Search for the cell housing the specified text and yield its [X, Y] center coordinate. 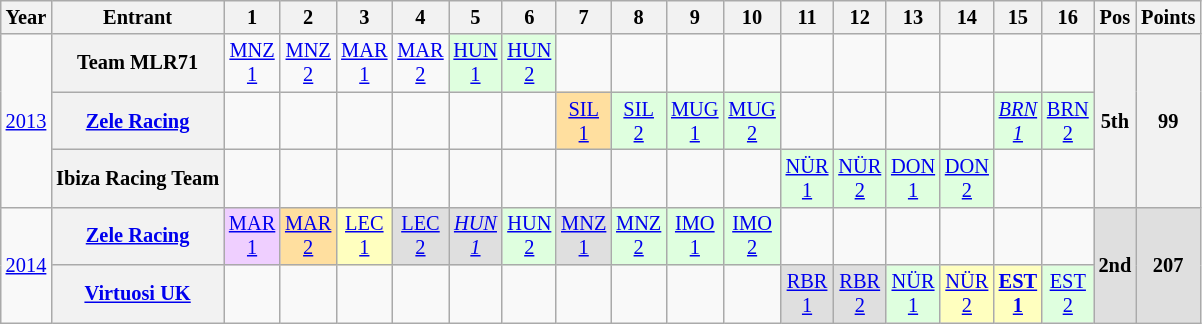
SIL2 [638, 121]
BRN2 [1068, 121]
6 [529, 17]
MUG1 [694, 121]
2 [308, 17]
Points [1168, 17]
Ibiza Racing Team [138, 178]
RBR1 [808, 294]
Virtuosi UK [138, 294]
4 [420, 17]
MUG2 [752, 121]
IMO2 [752, 236]
5 [476, 17]
15 [1018, 17]
5th [1116, 120]
14 [967, 17]
DON2 [967, 178]
LEC2 [420, 236]
8 [638, 17]
EST1 [1018, 294]
3 [364, 17]
11 [808, 17]
Pos [1116, 17]
RBR2 [860, 294]
IMO1 [694, 236]
Team MLR71 [138, 63]
13 [913, 17]
EST2 [1068, 294]
10 [752, 17]
2014 [26, 264]
Entrant [138, 17]
2013 [26, 120]
2nd [1116, 264]
LEC1 [364, 236]
1 [252, 17]
BRN1 [1018, 121]
99 [1168, 120]
207 [1168, 264]
16 [1068, 17]
DON1 [913, 178]
SIL1 [584, 121]
Year [26, 17]
9 [694, 17]
12 [860, 17]
7 [584, 17]
